Search for the cell housing the specified text and yield its (x, y) center coordinate. 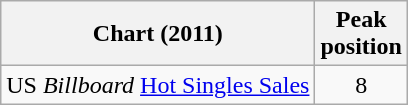
Peakposition (361, 34)
Chart (2011) (158, 34)
US Billboard Hot Singles Sales (158, 85)
8 (361, 85)
